Detect which cell encompasses the target text, then output its [X, Y] center coordinate. 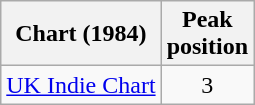
Peakposition [207, 34]
Chart (1984) [81, 34]
UK Indie Chart [81, 85]
3 [207, 85]
